Pinpoint the cell where the given text exists, returning its (x, y) midpoint coordinate. 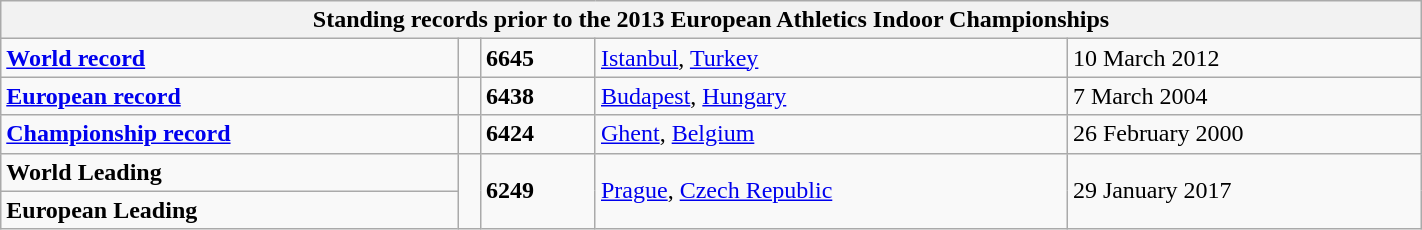
26 February 2000 (1244, 134)
6424 (538, 134)
European record (230, 96)
Ghent, Belgium (831, 134)
6645 (538, 58)
Prague, Czech Republic (831, 191)
World record (230, 58)
6438 (538, 96)
6249 (538, 191)
European Leading (230, 210)
10 March 2012 (1244, 58)
Standing records prior to the 2013 European Athletics Indoor Championships (711, 20)
Championship record (230, 134)
7 March 2004 (1244, 96)
Istanbul, Turkey (831, 58)
29 January 2017 (1244, 191)
World Leading (230, 172)
Budapest, Hungary (831, 96)
